Search for the cell housing the specified text and yield its (x, y) center coordinate. 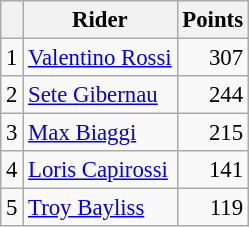
3 (12, 133)
119 (212, 208)
2 (12, 95)
Troy Bayliss (100, 208)
5 (12, 208)
Loris Capirossi (100, 170)
1 (12, 58)
Valentino Rossi (100, 58)
141 (212, 170)
Points (212, 20)
244 (212, 95)
4 (12, 170)
307 (212, 58)
215 (212, 133)
Max Biaggi (100, 133)
Sete Gibernau (100, 95)
Rider (100, 20)
